Identify which cell holds the provided text, then report its (X, Y) central coordinate. 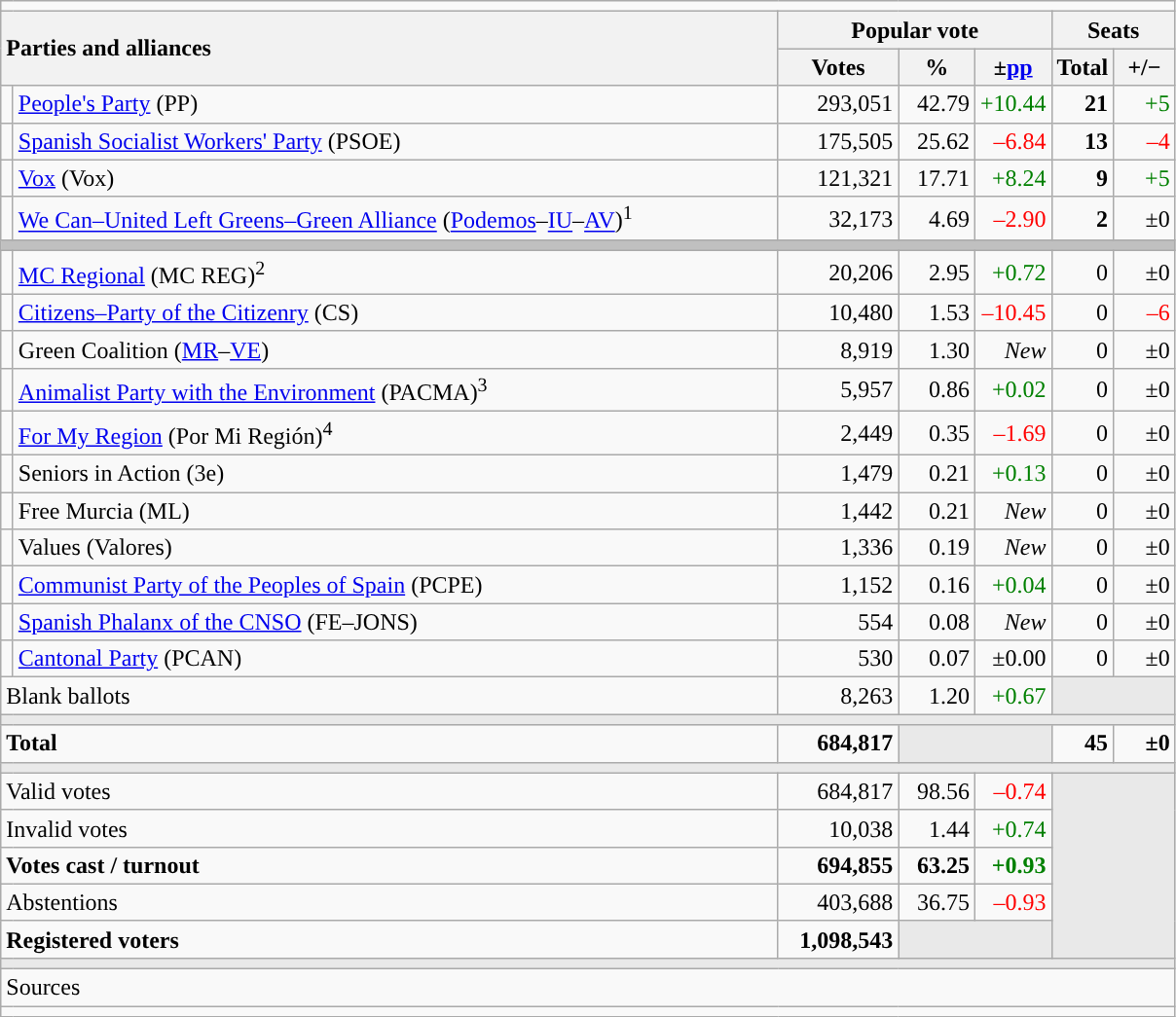
+0.67 (1012, 696)
1.53 (937, 312)
98.56 (937, 791)
Animalist Party with the Environment (PACMA)3 (395, 389)
42.79 (937, 104)
63.25 (937, 865)
% (937, 67)
554 (838, 622)
4.69 (937, 218)
Cantonal Party (PCAN) (395, 659)
10,038 (838, 828)
13 (1083, 141)
Registered voters (389, 939)
Spanish Socialist Workers' Party (PSOE) (395, 141)
Votes cast / turnout (389, 865)
1.20 (937, 696)
121,321 (838, 178)
±pp (1012, 67)
Valid votes (389, 791)
0.16 (937, 585)
We Can–United Left Greens–Green Alliance (Podemos–IU–AV)1 (395, 218)
694,855 (838, 865)
–2.90 (1012, 218)
Vox (Vox) (395, 178)
+10.44 (1012, 104)
2 (1083, 218)
MC Regional (MC REG)2 (395, 272)
1.30 (937, 349)
17.71 (937, 178)
9 (1083, 178)
+0.72 (1012, 272)
10,480 (838, 312)
For My Region (Por Mi Región)4 (395, 434)
20,206 (838, 272)
2.95 (937, 272)
0.86 (937, 389)
Citizens–Party of the Citizenry (CS) (395, 312)
–0.93 (1012, 902)
0.08 (937, 622)
Communist Party of the Peoples of Spain (PCPE) (395, 585)
1,152 (838, 585)
403,688 (838, 902)
+0.74 (1012, 828)
Spanish Phalanx of the CNSO (FE–JONS) (395, 622)
Sources (588, 988)
Parties and alliances (389, 49)
Green Coalition (MR–VE) (395, 349)
Blank ballots (389, 696)
5,957 (838, 389)
+0.93 (1012, 865)
8,919 (838, 349)
0.19 (937, 548)
45 (1083, 744)
+0.02 (1012, 389)
Seats (1114, 30)
21 (1083, 104)
0.07 (937, 659)
1,336 (838, 548)
293,051 (838, 104)
±0.00 (1012, 659)
–0.74 (1012, 791)
Popular vote (915, 30)
+0.04 (1012, 585)
+0.13 (1012, 474)
Invalid votes (389, 828)
Abstentions (389, 902)
1,098,543 (838, 939)
+/− (1145, 67)
–4 (1145, 141)
Free Murcia (ML) (395, 511)
25.62 (937, 141)
Votes (838, 67)
530 (838, 659)
–6 (1145, 312)
8,263 (838, 696)
1,479 (838, 474)
2,449 (838, 434)
+8.24 (1012, 178)
36.75 (937, 902)
Values (Valores) (395, 548)
32,173 (838, 218)
Seniors in Action (3e) (395, 474)
0.35 (937, 434)
–6.84 (1012, 141)
–1.69 (1012, 434)
1,442 (838, 511)
–10.45 (1012, 312)
175,505 (838, 141)
People's Party (PP) (395, 104)
1.44 (937, 828)
